Detect which cell encompasses the target text, then output its (x, y) center coordinate. 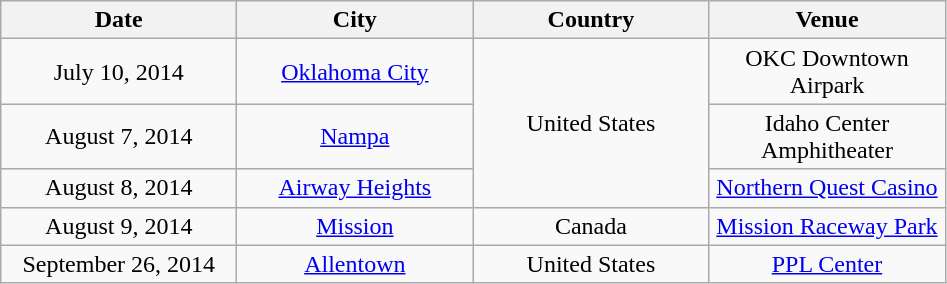
Nampa (355, 136)
Date (119, 20)
Idaho Center Amphitheater (827, 136)
August 8, 2014 (119, 188)
Country (591, 20)
Canada (591, 226)
August 7, 2014 (119, 136)
Oklahoma City (355, 72)
Airway Heights (355, 188)
September 26, 2014 (119, 264)
OKC Downtown Airpark (827, 72)
Northern Quest Casino (827, 188)
Allentown (355, 264)
Venue (827, 20)
Mission (355, 226)
City (355, 20)
August 9, 2014 (119, 226)
PPL Center (827, 264)
Mission Raceway Park (827, 226)
July 10, 2014 (119, 72)
